From the cell containing the given text, extract its center point as [x, y] coordinate. 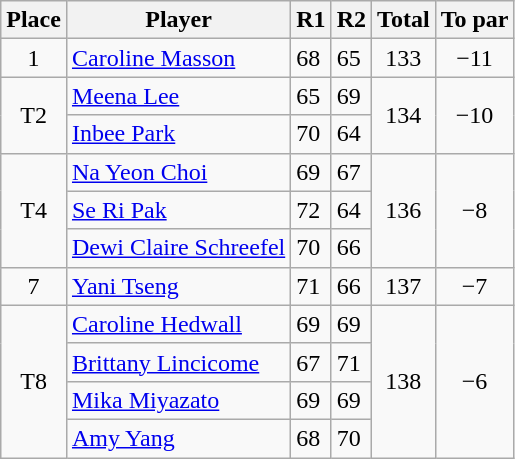
Place [34, 20]
Yani Tseng [178, 286]
T8 [34, 381]
Meena Lee [178, 96]
T2 [34, 115]
Player [178, 20]
136 [404, 210]
Inbee Park [178, 134]
Brittany Lincicome [178, 362]
R2 [351, 20]
R1 [311, 20]
138 [404, 381]
Se Ri Pak [178, 210]
133 [404, 58]
−7 [474, 286]
7 [34, 286]
Dewi Claire Schreefel [178, 248]
Mika Miyazato [178, 400]
Amy Yang [178, 438]
−8 [474, 210]
−6 [474, 381]
1 [34, 58]
134 [404, 115]
Caroline Masson [178, 58]
To par [474, 20]
Total [404, 20]
Na Yeon Choi [178, 172]
Caroline Hedwall [178, 324]
T4 [34, 210]
72 [311, 210]
−11 [474, 58]
137 [404, 286]
−10 [474, 115]
